Identify which cell holds the provided text, then report its [X, Y] central coordinate. 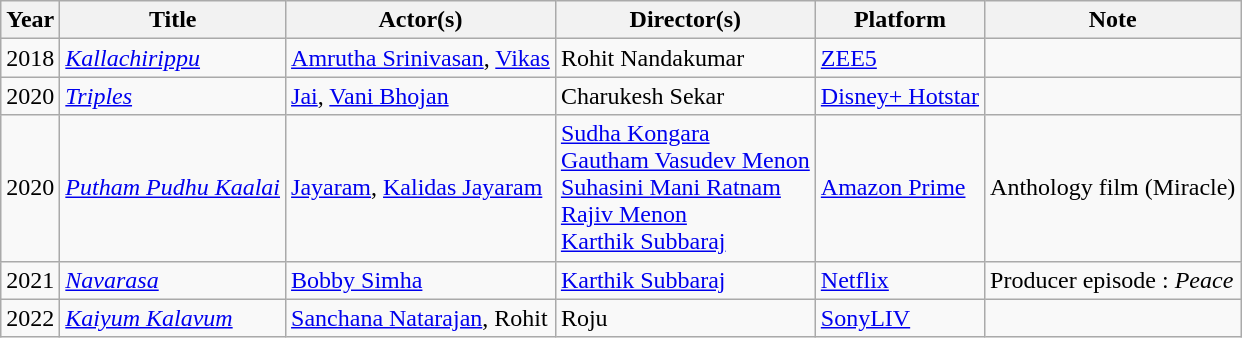
Sudha KongaraGautham Vasudev MenonSuhasini Mani RatnamRajiv MenonKarthik Subbaraj [685, 188]
Roju [685, 318]
Charukesh Sekar [685, 96]
Amrutha Srinivasan, Vikas [421, 58]
Platform [900, 20]
Jai, Vani Bhojan [421, 96]
Navarasa [173, 280]
Putham Pudhu Kaalai [173, 188]
2018 [30, 58]
Jayaram, Kalidas Jayaram [421, 188]
Kallachirippu [173, 58]
Amazon Prime [900, 188]
Bobby Simha [421, 280]
Producer episode : Peace [1113, 280]
Karthik Subbaraj [685, 280]
Title [173, 20]
Disney+ Hotstar [900, 96]
Director(s) [685, 20]
Netflix [900, 280]
Triples [173, 96]
Kaiyum Kalavum [173, 318]
Note [1113, 20]
Anthology film (Miracle) [1113, 188]
2021 [30, 280]
2022 [30, 318]
Year [30, 20]
Actor(s) [421, 20]
Sanchana Natarajan, Rohit [421, 318]
ZEE5 [900, 58]
Rohit Nandakumar [685, 58]
SonyLIV [900, 318]
